Identify which cell holds the provided text, then report its (X, Y) central coordinate. 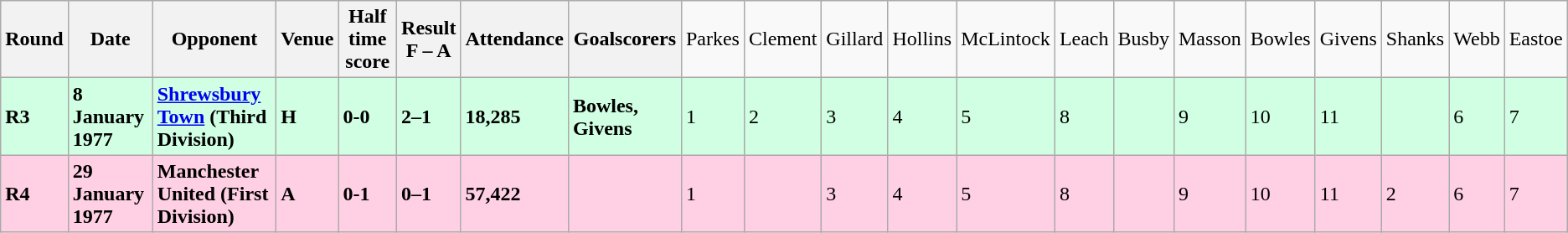
R3 (34, 116)
29 January 1977 (111, 194)
0-0 (368, 116)
H (307, 116)
McLintock (1006, 39)
Round (34, 39)
Half time score (368, 39)
Opponent (214, 39)
Attendance (514, 39)
Goalscorers (625, 39)
Bowles, Givens (625, 116)
Busby (1143, 39)
0–1 (429, 194)
Gillard (854, 39)
Date (111, 39)
18,285 (514, 116)
R4 (34, 194)
2–1 (429, 116)
Webb (1477, 39)
Bowles (1280, 39)
57,422 (514, 194)
0-1 (368, 194)
Manchester United (First Division) (214, 194)
Masson (1210, 39)
Venue (307, 39)
Eastoe (1536, 39)
Shrewsbury Town (Third Division) (214, 116)
8 January 1977 (111, 116)
Shanks (1415, 39)
Leach (1084, 39)
Hollins (922, 39)
A (307, 194)
Clement (782, 39)
ResultF – A (429, 39)
Parkes (712, 39)
Givens (1349, 39)
